Extract the [X, Y] coordinate from the center of the cell holding the provided text.  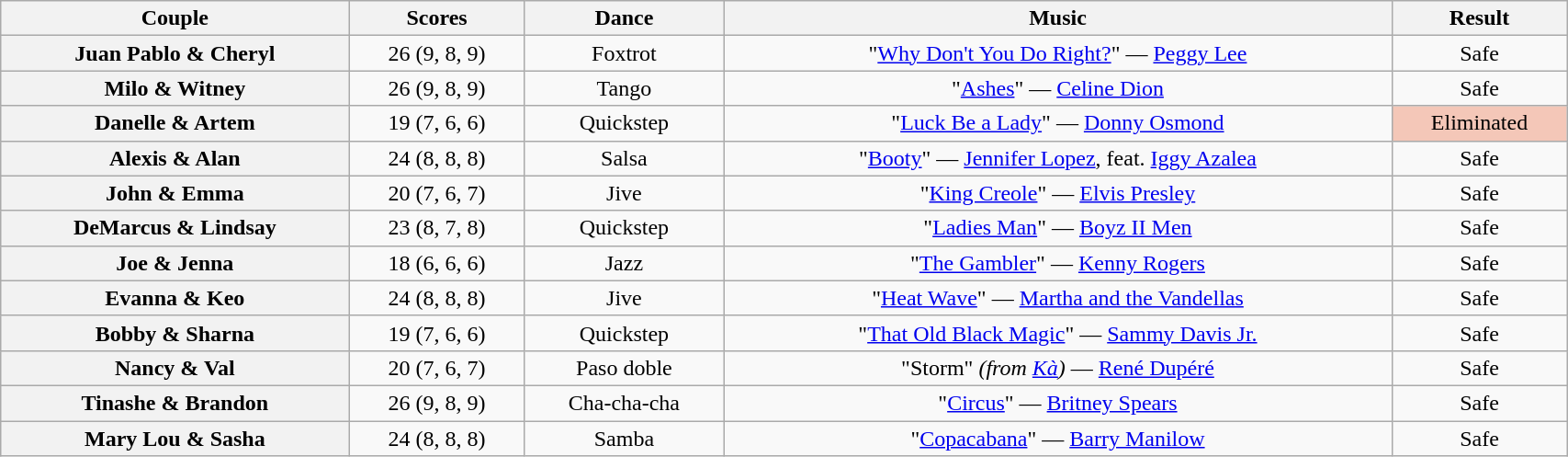
Mary Lou & Sasha [175, 439]
Foxtrot [624, 53]
23 (8, 7, 8) [437, 228]
"That Old Black Magic" — Sammy Davis Jr. [1058, 333]
"Luck Be a Lady" — Donny Osmond [1058, 123]
Tango [624, 88]
Danelle & Artem [175, 123]
Dance [624, 18]
Milo & Witney [175, 88]
Alexis & Alan [175, 158]
Cha-cha-cha [624, 403]
DeMarcus & Lindsay [175, 228]
Tinashe & Brandon [175, 403]
Jazz [624, 263]
"Copacabana" — Barry Manilow [1058, 439]
Result [1479, 18]
Eliminated [1479, 123]
"Ashes" — Celine Dion [1058, 88]
Nancy & Val [175, 368]
"King Creole" — Elvis Presley [1058, 193]
18 (6, 6, 6) [437, 263]
"The Gambler" — Kenny Rogers [1058, 263]
Samba [624, 439]
"Heat Wave" — Martha and the Vandellas [1058, 298]
Evanna & Keo [175, 298]
"Circus" — Britney Spears [1058, 403]
"Booty" — Jennifer Lopez, feat. Iggy Azalea [1058, 158]
John & Emma [175, 193]
Bobby & Sharna [175, 333]
"Why Don't You Do Right?" — Peggy Lee [1058, 53]
Music [1058, 18]
Salsa [624, 158]
Couple [175, 18]
Scores [437, 18]
"Ladies Man" — Boyz II Men [1058, 228]
"Storm" (from Kà) — René Dupéré [1058, 368]
Juan Pablo & Cheryl [175, 53]
Paso doble [624, 368]
Joe & Jenna [175, 263]
